Pinpoint the cell where the given text exists, returning its (x, y) midpoint coordinate. 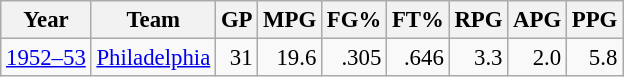
2.0 (538, 58)
19.6 (290, 58)
RPG (478, 20)
FT% (418, 20)
.646 (418, 58)
Team (153, 20)
Philadelphia (153, 58)
1952–53 (46, 58)
3.3 (478, 58)
PPG (594, 20)
31 (237, 58)
.305 (354, 58)
5.8 (594, 58)
APG (538, 20)
Year (46, 20)
GP (237, 20)
MPG (290, 20)
FG% (354, 20)
